Scan for the cell matching the given text and deliver its [X, Y] coordinate at center. 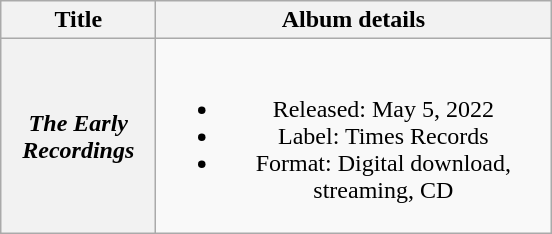
The Early Recordings [78, 136]
Album details [354, 20]
Released: May 5, 2022Label: Times RecordsFormat: Digital download, streaming, CD [354, 136]
Title [78, 20]
